Output the [x, y] coordinate of the center of the cell containing the given text.  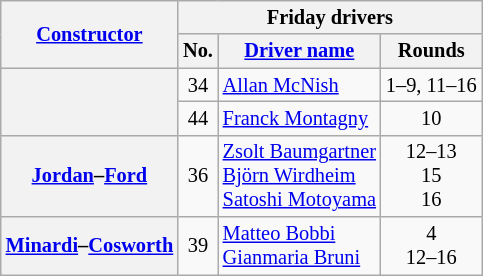
Minardi–Cosworth [90, 246]
412–16 [432, 246]
Zsolt Baumgartner Björn Wirdheim Satoshi Motoyama [300, 176]
10 [432, 118]
No. [198, 51]
Rounds [432, 51]
36 [198, 176]
44 [198, 118]
12–131516 [432, 176]
Jordan–Ford [90, 176]
Driver name [300, 51]
34 [198, 85]
Friday drivers [330, 17]
Franck Montagny [300, 118]
39 [198, 246]
Constructor [90, 34]
Matteo Bobbi Gianmaria Bruni [300, 246]
Allan McNish [300, 85]
1–9, 11–16 [432, 85]
